Find where the given text appears and provide that cell's center as [X, Y] coordinate. 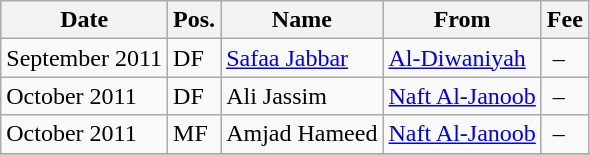
From [462, 20]
Name [302, 20]
MF [194, 134]
Safaa Jabbar [302, 58]
Ali Jassim [302, 96]
September 2011 [84, 58]
Fee [564, 20]
Al-Diwaniyah [462, 58]
Amjad Hameed [302, 134]
Pos. [194, 20]
Date [84, 20]
